Search for the cell housing the specified text and yield its [X, Y] center coordinate. 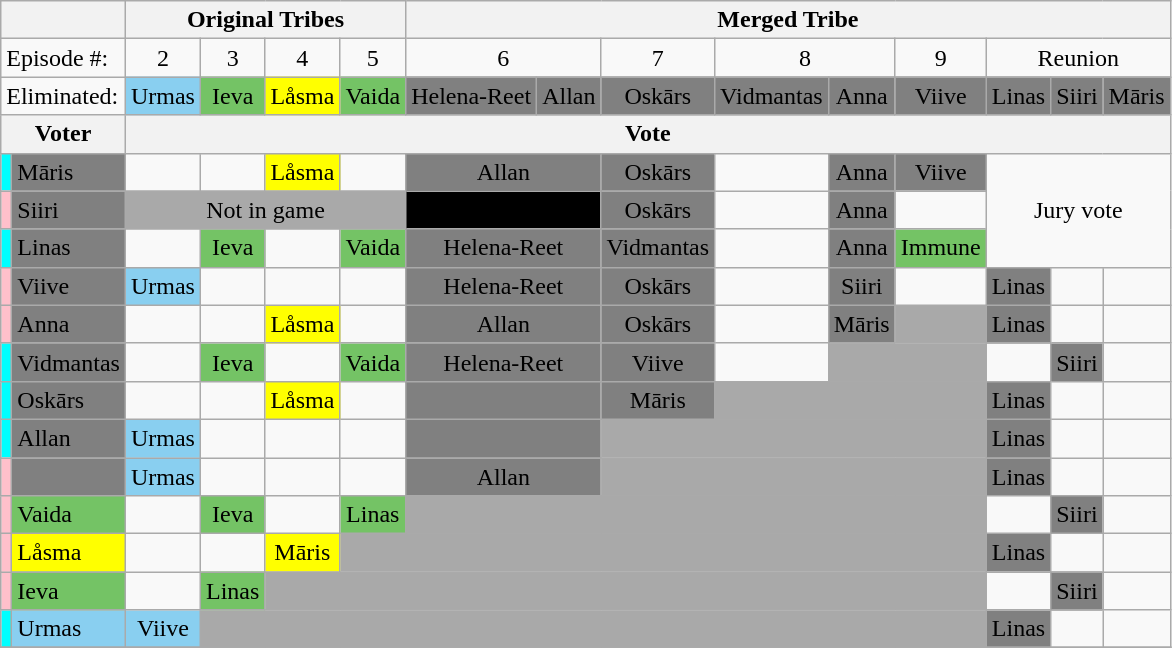
6 [504, 58]
Jury vote [1078, 210]
Original Tribes [265, 20]
4 [302, 58]
Eliminated: [64, 96]
Not in game [265, 210]
Voter [64, 134]
Reunion [1078, 58]
3 [232, 58]
9 [940, 58]
Episode #: [64, 58]
Immune [940, 248]
2 [162, 58]
Vote [648, 134]
Merged Tribe [788, 20]
5 [373, 58]
8 [806, 58]
7 [658, 58]
